Extract the [X, Y] coordinate from the center of the cell holding the provided text.  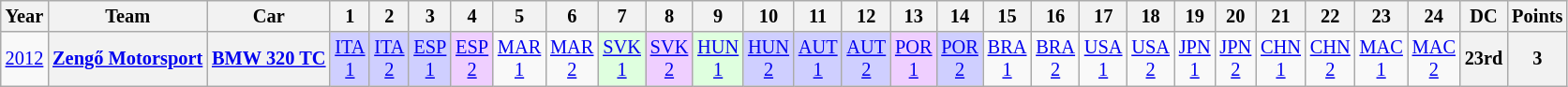
Zengő Motorsport [127, 59]
6 [572, 16]
CHN1 [1280, 59]
5 [519, 16]
MAR2 [572, 59]
JPN1 [1195, 59]
ESP1 [429, 59]
CHN2 [1331, 59]
Car [268, 16]
4 [472, 16]
AUT2 [866, 59]
MAC1 [1381, 59]
POR2 [960, 59]
AUT1 [818, 59]
ITA1 [350, 59]
7 [621, 16]
2 [389, 16]
ESP2 [472, 59]
BMW 320 TC [268, 59]
24 [1434, 16]
HUN1 [718, 59]
BRA1 [1008, 59]
20 [1235, 16]
15 [1008, 16]
9 [718, 16]
14 [960, 16]
POR1 [913, 59]
SVK1 [621, 59]
12 [866, 16]
21 [1280, 16]
DC [1484, 16]
23 [1381, 16]
MAC2 [1434, 59]
Team [127, 16]
22 [1331, 16]
SVK2 [669, 59]
HUN2 [769, 59]
USA1 [1103, 59]
Year [24, 16]
ITA2 [389, 59]
Points [1537, 16]
USA2 [1150, 59]
1 [350, 16]
23rd [1484, 59]
10 [769, 16]
BRA2 [1055, 59]
18 [1150, 16]
13 [913, 16]
2012 [24, 59]
11 [818, 16]
JPN2 [1235, 59]
MAR1 [519, 59]
16 [1055, 16]
19 [1195, 16]
8 [669, 16]
17 [1103, 16]
